Detect which cell encompasses the target text, then output its [x, y] center coordinate. 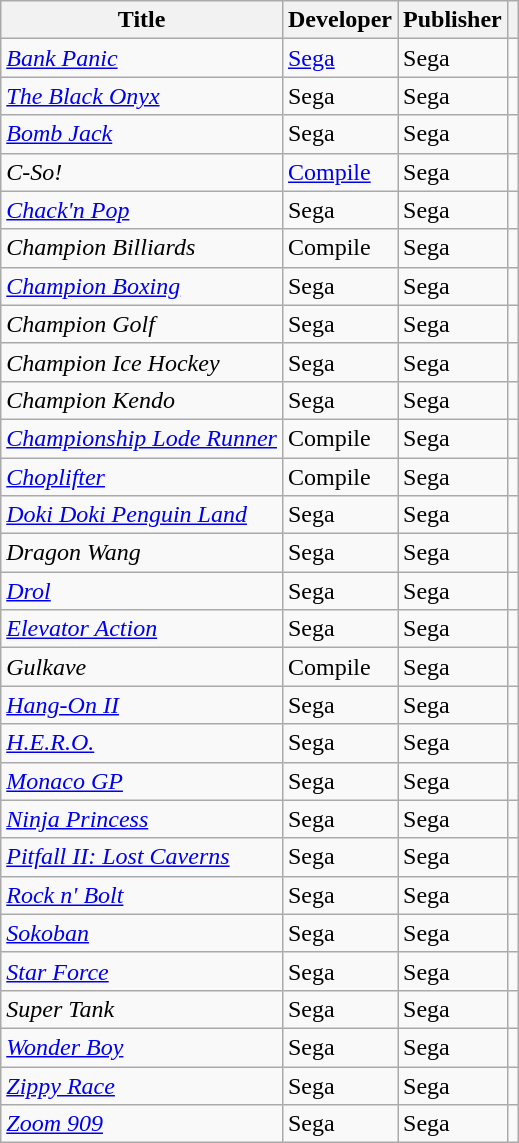
Zippy Race [142, 1085]
Choplifter [142, 477]
Star Force [142, 971]
Bank Panic [142, 58]
Doki Doki Penguin Land [142, 515]
Bomb Jack [142, 134]
Developer [340, 20]
Champion Golf [142, 324]
Dragon Wang [142, 553]
Drol [142, 591]
Sokoban [142, 933]
Publisher [453, 20]
The Black Onyx [142, 96]
Champion Boxing [142, 286]
Super Tank [142, 1009]
Ninja Princess [142, 819]
Pitfall II: Lost Caverns [142, 857]
Elevator Action [142, 629]
Title [142, 20]
Wonder Boy [142, 1047]
C-So! [142, 172]
Champion Billiards [142, 248]
Zoom 909 [142, 1124]
Chack'n Pop [142, 210]
H.E.R.O. [142, 743]
Champion Kendo [142, 400]
Championship Lode Runner [142, 438]
Rock n' Bolt [142, 895]
Monaco GP [142, 781]
Hang-On II [142, 705]
Champion Ice Hockey [142, 362]
Gulkave [142, 667]
